Pinpoint the cell where the given text exists, returning its (X, Y) midpoint coordinate. 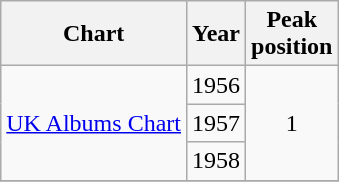
1957 (216, 123)
Year (216, 34)
1956 (216, 85)
Peakposition (292, 34)
Chart (94, 34)
1 (292, 123)
UK Albums Chart (94, 123)
1958 (216, 161)
